Identify which cell holds the provided text, then report its (x, y) central coordinate. 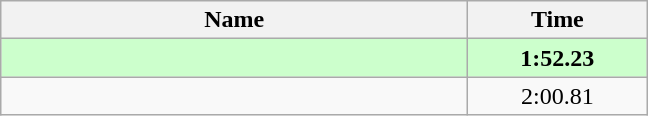
2:00.81 (558, 96)
1:52.23 (558, 58)
Time (558, 20)
Name (234, 20)
